Output the [X, Y] coordinate of the center of the cell containing the given text.  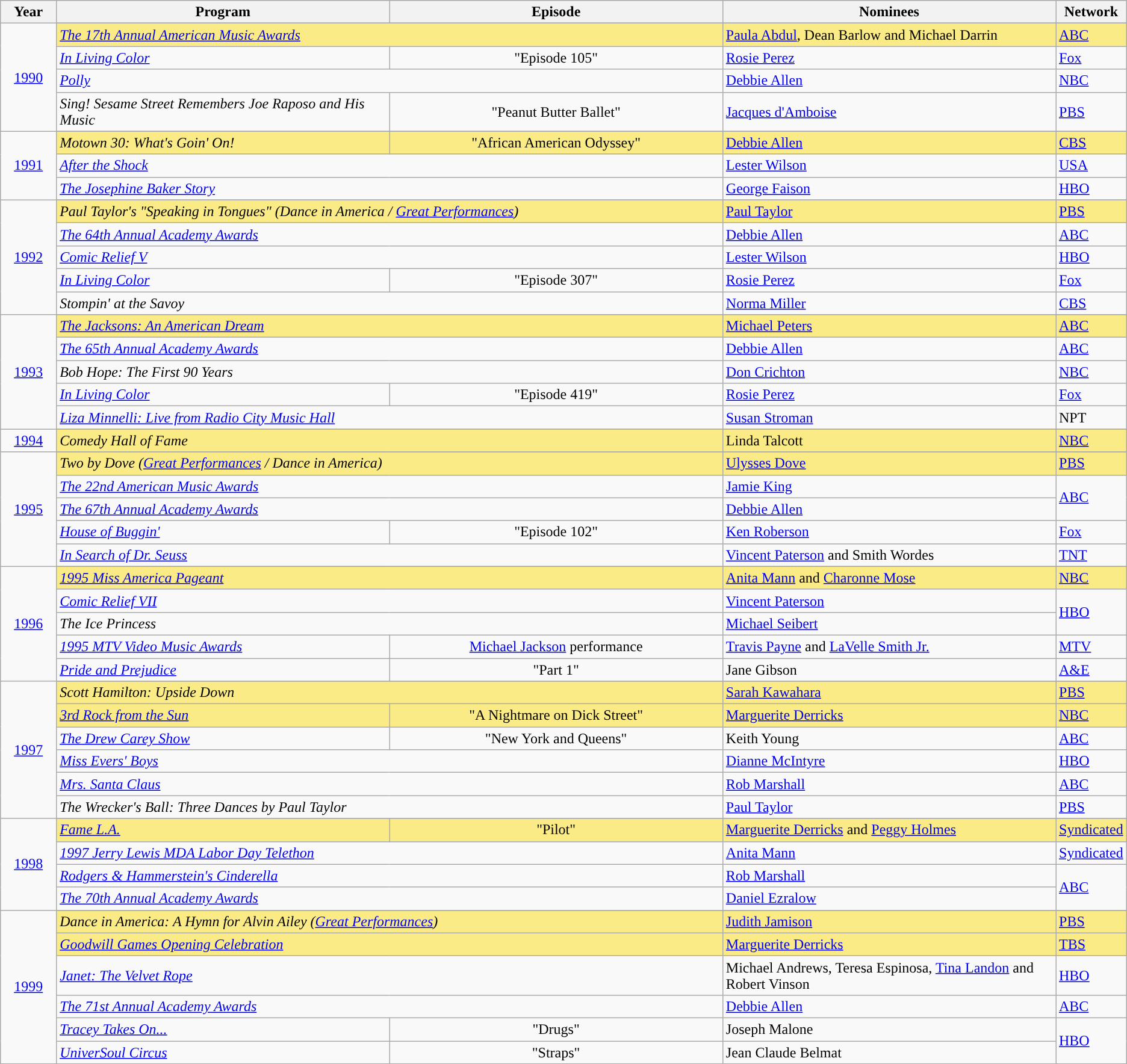
Paula Abdul, Dean Barlow and Michael Darrin [889, 35]
Norma Miller [889, 303]
Rodgers & Hammerstein's Cinderella [390, 876]
1995 [29, 509]
Janet: The Velvet Rope [390, 975]
Two by Dove (Great Performances / Dance in America) [390, 463]
Comedy Hall of Fame [390, 441]
1996 [29, 623]
The Jacksons: An American Dream [390, 326]
Keith Young [889, 738]
"Episode 105" [556, 58]
Goodwill Games Opening Celebration [390, 944]
Don Crichton [889, 372]
Sing! Sesame Street Remembers Joe Raposo and His Music [223, 112]
Pride and Prejudice [223, 670]
The 65th Annual Academy Awards [390, 349]
3rd Rock from the Sun [223, 716]
Linda Talcott [889, 441]
"Episode 307" [556, 280]
The 71st Annual Academy Awards [390, 1006]
The 17th Annual American Music Awards [390, 35]
In Search of Dr. Seuss [390, 555]
1991 [29, 165]
Vincent Paterson [889, 601]
Dance in America: A Hymn for Alvin Ailey (Great Performances) [390, 921]
The Wrecker's Ball: Three Dances by Paul Taylor [390, 807]
Michael Andrews, Teresa Espinosa, Tina Landon and Robert Vinson [889, 975]
Daniel Ezralow [889, 899]
TBS [1091, 944]
"Episode 419" [556, 395]
UniverSoul Circus [223, 1053]
Tracey Takes On... [223, 1029]
Comic Relief VII [390, 601]
Miss Evers' Boys [390, 761]
Marguerite Derricks and Peggy Holmes [889, 830]
Network [1091, 12]
Year [29, 12]
Susan Stroman [889, 418]
George Faison [889, 188]
"A Nightmare on Dick Street" [556, 716]
The Josephine Baker Story [390, 188]
Paul Taylor's "Speaking in Tongues" (Dance in America / Great Performances) [390, 211]
"Part 1" [556, 670]
1997 Jerry Lewis MDA Labor Day Telethon [390, 853]
Vincent Paterson and Smith Wordes [889, 555]
Scott Hamilton: Upside Down [390, 693]
Fame L.A. [223, 830]
"African American Odyssey" [556, 143]
Jane Gibson [889, 670]
Mrs. Santa Claus [390, 784]
1997 [29, 750]
"Episode 102" [556, 532]
"Drugs" [556, 1029]
Jamie King [889, 486]
Michael Seibert [889, 623]
Motown 30: What's Goin' On! [223, 143]
Ulysses Dove [889, 463]
Dianne McIntyre [889, 761]
Joseph Malone [889, 1029]
1999 [29, 987]
TNT [1091, 555]
1995 Miss America Pageant [390, 578]
"Pilot" [556, 830]
NPT [1091, 418]
Judith Jamison [889, 921]
Michael Peters [889, 326]
Jean Claude Belmat [889, 1053]
Sarah Kawahara [889, 693]
Anita Mann [889, 853]
1990 [29, 77]
1993 [29, 372]
1998 [29, 864]
The 67th Annual Academy Awards [390, 509]
The 22nd American Music Awards [390, 486]
After the Shock [390, 165]
Anita Mann and Charonne Mose [889, 578]
Travis Payne and LaVelle Smith Jr. [889, 646]
1994 [29, 441]
House of Buggin' [223, 532]
Nominees [889, 12]
1992 [29, 257]
The Drew Carey Show [223, 738]
The Ice Princess [390, 623]
"Peanut Butter Ballet" [556, 112]
"New York and Queens" [556, 738]
MTV [1091, 646]
Program [223, 12]
The 64th Annual Academy Awards [390, 234]
"Straps" [556, 1053]
Liza Minnelli: Live from Radio City Music Hall [390, 418]
Stompin' at the Savoy [390, 303]
Comic Relief V [390, 257]
Jacques d'Amboise [889, 112]
USA [1091, 165]
The 70th Annual Academy Awards [390, 899]
Michael Jackson performance [556, 646]
Bob Hope: The First 90 Years [390, 372]
Ken Roberson [889, 532]
Polly [390, 81]
1995 MTV Video Music Awards [223, 646]
Episode [556, 12]
A&E [1091, 670]
